Extract the (X, Y) coordinate from the center of the cell holding the provided text.  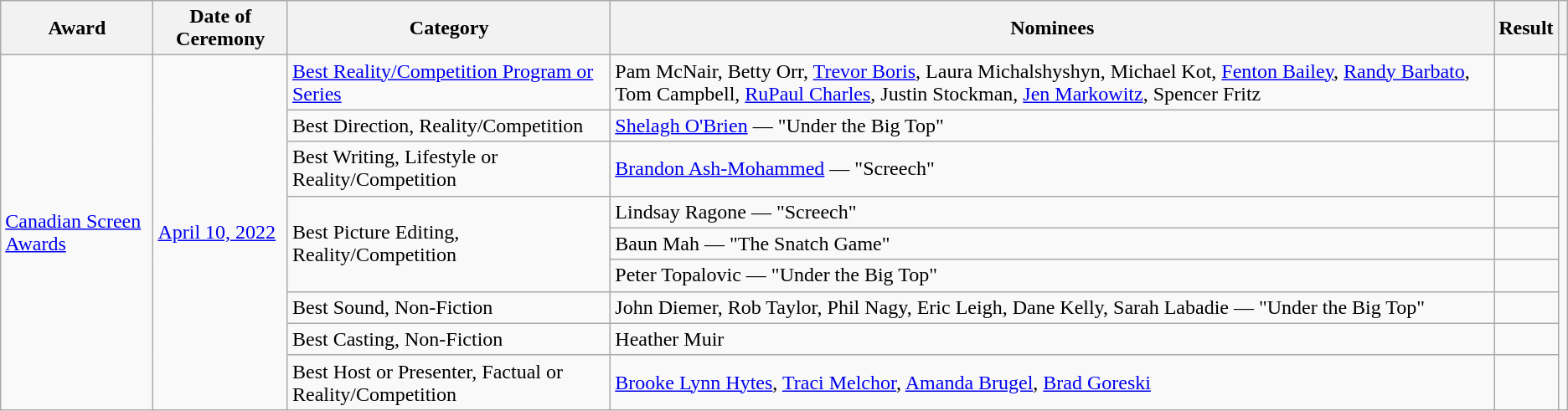
Best Picture Editing, Reality/Competition (449, 244)
Best Casting, Non-Fiction (449, 339)
April 10, 2022 (221, 233)
Best Reality/Competition Program or Series (449, 82)
Baun Mah — "The Snatch Game" (1052, 244)
Best Host or Presenter, Factual or Reality/Competition (449, 382)
Peter Topalovic — "Under the Big Top" (1052, 275)
Best Writing, Lifestyle or Reality/Competition (449, 169)
Lindsay Ragone — "Screech" (1052, 212)
Date of Ceremony (221, 28)
Shelagh O'Brien — "Under the Big Top" (1052, 126)
Category (449, 28)
Nominees (1052, 28)
Brandon Ash-Mohammed — "Screech" (1052, 169)
Canadian Screen Awards (77, 233)
John Diemer, Rob Taylor, Phil Nagy, Eric Leigh, Dane Kelly, Sarah Labadie — "Under the Big Top" (1052, 307)
Award (77, 28)
Best Direction, Reality/Competition (449, 126)
Best Sound, Non-Fiction (449, 307)
Brooke Lynn Hytes, Traci Melchor, Amanda Brugel, Brad Goreski (1052, 382)
Result (1526, 28)
Heather Muir (1052, 339)
